Provide the (X, Y) coordinate of the cell's center where the given text is located.  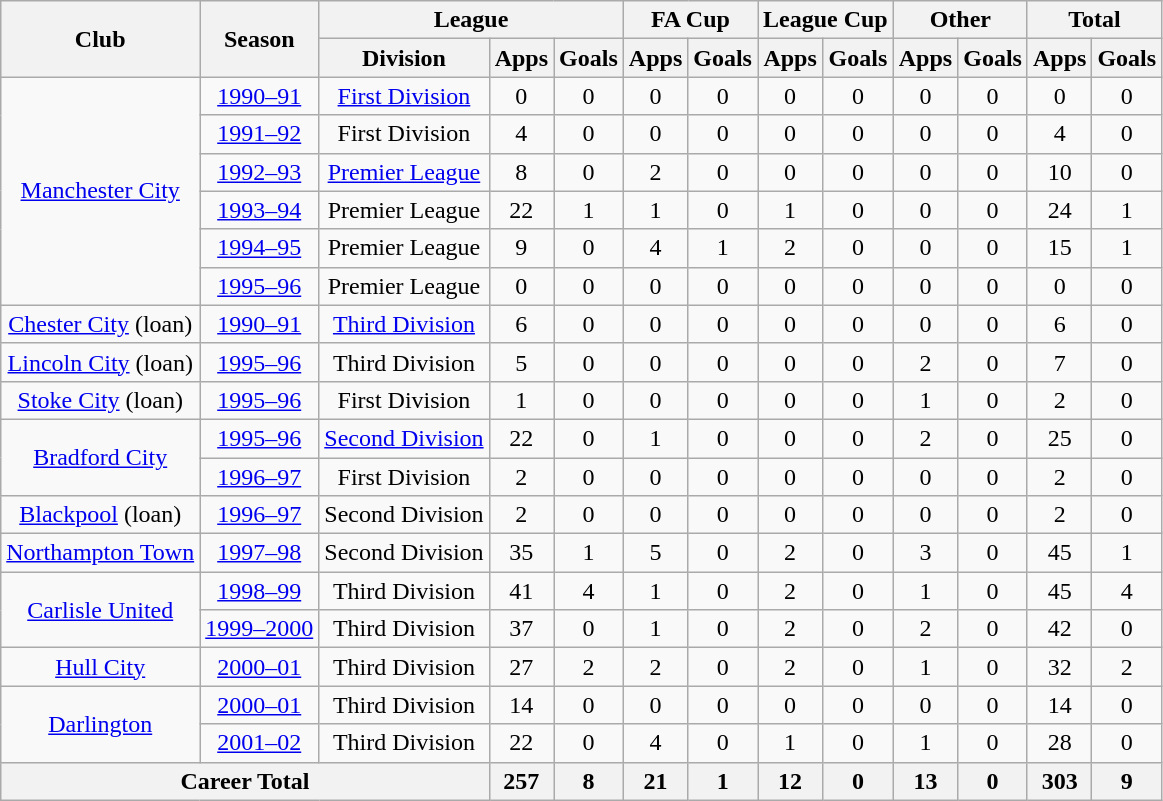
42 (1059, 629)
15 (1059, 248)
Carlisle United (100, 610)
Stoke City (loan) (100, 400)
25 (1059, 438)
3 (925, 553)
FA Cup (690, 20)
Hull City (100, 667)
Total (1094, 20)
7 (1059, 362)
1993–94 (260, 210)
Club (100, 39)
27 (521, 667)
41 (521, 591)
303 (1059, 781)
28 (1059, 743)
Northampton Town (100, 553)
35 (521, 553)
37 (521, 629)
Division (404, 58)
1994–95 (260, 248)
League (472, 20)
Season (260, 39)
Darlington (100, 724)
1991–92 (260, 134)
Bradford City (100, 457)
24 (1059, 210)
Lincoln City (loan) (100, 362)
1992–93 (260, 172)
32 (1059, 667)
12 (790, 781)
1999–2000 (260, 629)
13 (925, 781)
Blackpool (loan) (100, 515)
League Cup (826, 20)
1997–98 (260, 553)
257 (521, 781)
Other (960, 20)
21 (655, 781)
Career Total (245, 781)
Manchester City (100, 191)
2001–02 (260, 743)
1998–99 (260, 591)
Chester City (loan) (100, 324)
10 (1059, 172)
